Scan for the cell matching the given text and deliver its [x, y] coordinate at center. 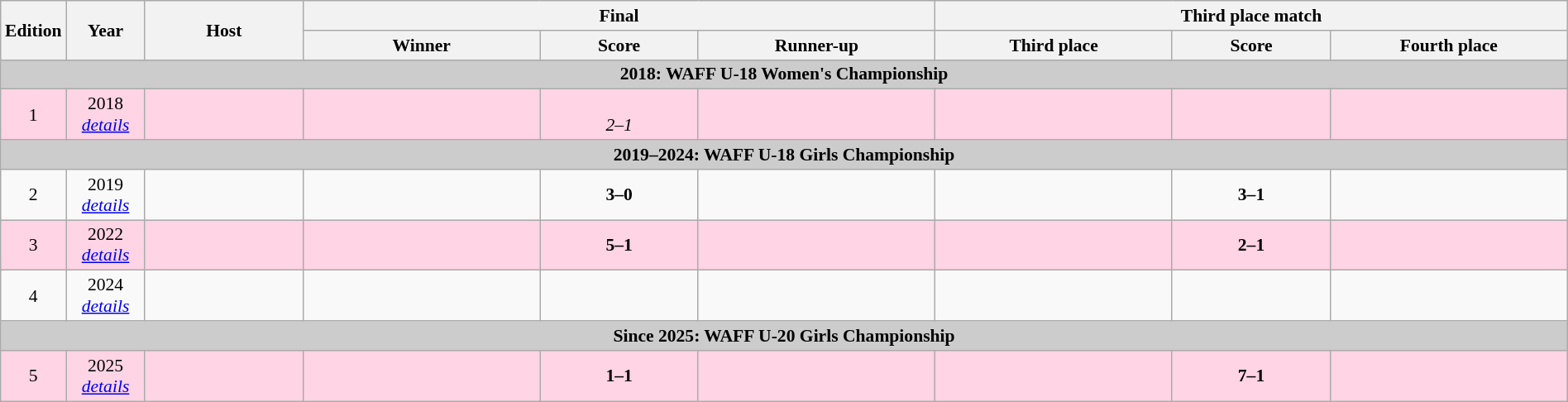
2025details [106, 376]
2022details [106, 245]
1–1 [619, 376]
Third place [1054, 45]
Since 2025: WAFF U-20 Girls Championship [784, 336]
2019details [106, 195]
Winner [422, 45]
Final [619, 16]
3–1 [1250, 195]
Third place match [1251, 16]
4 [33, 296]
2018: WAFF U-18 Women's Championship [784, 74]
Fourth place [1449, 45]
2024details [106, 296]
5 [33, 376]
1 [33, 114]
3 [33, 245]
Runner-up [817, 45]
3–0 [619, 195]
2019–2024: WAFF U-18 Girls Championship [784, 155]
2 [33, 195]
2018details [106, 114]
Edition [33, 30]
Year [106, 30]
5–1 [619, 245]
Host [223, 30]
7–1 [1250, 376]
